Scan for the cell matching the given text and deliver its (x, y) coordinate at center. 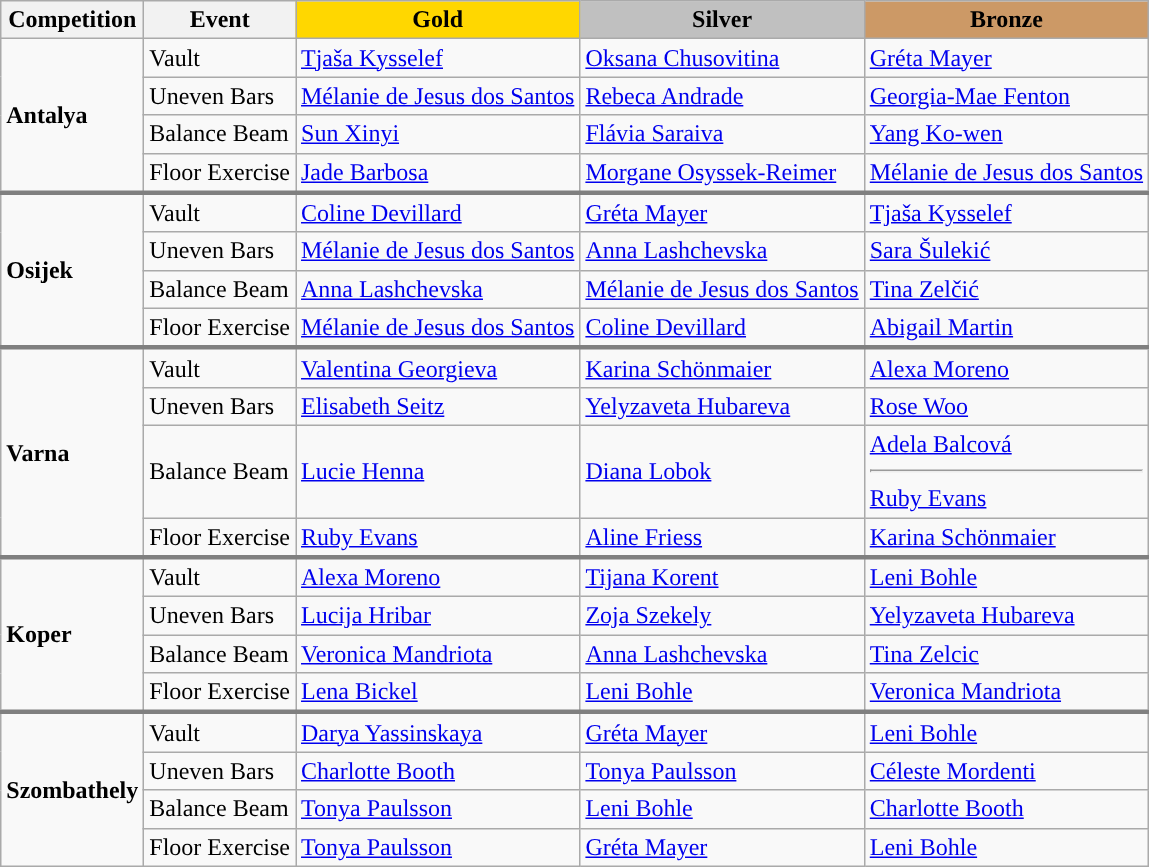
Jade Barbosa (438, 173)
Rebeca Andrade (722, 96)
Szombathely (72, 789)
Gold (438, 20)
Koper (72, 634)
Osijek (72, 270)
Céleste Mordenti (1006, 771)
Sara Šulekić (1006, 251)
Lena Bickel (438, 693)
Abigail Martin (1006, 328)
Lucie Henna (438, 471)
Flávia Saraiva (722, 134)
Tina Zelčić (1006, 289)
Diana Lobok (722, 471)
Oksana Chusovitina (722, 58)
Zoja Szekely (722, 616)
Varna (72, 452)
Antalya (72, 116)
Aline Friess (722, 538)
Elisabeth Seitz (438, 406)
Silver (722, 20)
Tina Zelcic (1006, 654)
Ruby Evans (438, 538)
Competition (72, 20)
Tijana Korent (722, 577)
Sun Xinyi (438, 134)
Georgia-Mae Fenton (1006, 96)
Rose Woo (1006, 406)
Lucija Hribar (438, 616)
Bronze (1006, 20)
Yang Ko-wen (1006, 134)
Valentina Georgieva (438, 368)
Adela Balcová Ruby Evans (1006, 471)
Darya Yassinskaya (438, 732)
Event (220, 20)
Morgane Osyssek-Reimer (722, 173)
